Scan for the cell matching the given text and deliver its (X, Y) coordinate at center. 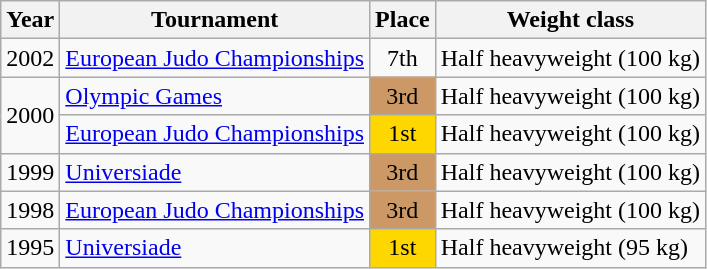
Year (30, 20)
7th (403, 58)
Place (403, 20)
1995 (30, 248)
Half heavyweight (95 kg) (570, 248)
2002 (30, 58)
1998 (30, 210)
Olympic Games (215, 96)
1999 (30, 172)
Tournament (215, 20)
2000 (30, 115)
Weight class (570, 20)
